Identify which cell holds the provided text, then report its (X, Y) central coordinate. 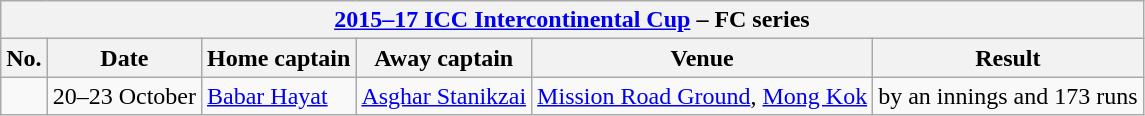
20–23 October (124, 96)
2015–17 ICC Intercontinental Cup – FC series (572, 20)
Result (1008, 58)
Mission Road Ground, Mong Kok (702, 96)
No. (24, 58)
Babar Hayat (279, 96)
Venue (702, 58)
Home captain (279, 58)
Away captain (444, 58)
by an innings and 173 runs (1008, 96)
Asghar Stanikzai (444, 96)
Date (124, 58)
